Provide the (x, y) coordinate of the cell's center where the given text is located.  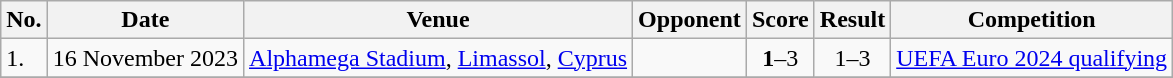
1. (24, 58)
Venue (438, 20)
Result (852, 20)
Opponent (690, 20)
16 November 2023 (145, 58)
No. (24, 20)
Competition (1032, 20)
Alphamega Stadium, Limassol, Cyprus (438, 58)
UEFA Euro 2024 qualifying (1032, 58)
Score (780, 20)
Date (145, 20)
